Scan for the cell matching the given text and deliver its (x, y) coordinate at center. 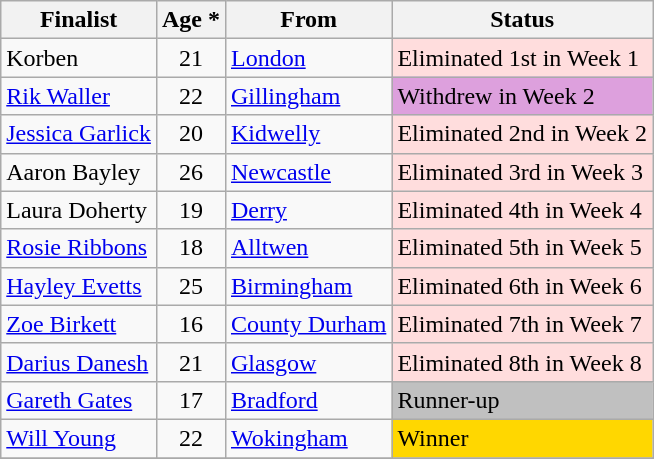
Eliminated 4th in Week 4 (522, 210)
Finalist (79, 20)
Birmingham (308, 286)
Gillingham (308, 96)
Zoe Birkett (79, 324)
Status (522, 20)
18 (190, 248)
Glasgow (308, 362)
17 (190, 400)
Hayley Evetts (79, 286)
Eliminated 1st in Week 1 (522, 58)
Darius Danesh (79, 362)
Bradford (308, 400)
Eliminated 6th in Week 6 (522, 286)
County Durham (308, 324)
Newcastle (308, 172)
Eliminated 3rd in Week 3 (522, 172)
Rosie Ribbons (79, 248)
26 (190, 172)
Eliminated 5th in Week 5 (522, 248)
Aaron Bayley (79, 172)
16 (190, 324)
Age * (190, 20)
Winner (522, 438)
Wokingham (308, 438)
Alltwen (308, 248)
Korben (79, 58)
Kidwelly (308, 134)
Derry (308, 210)
Gareth Gates (79, 400)
Laura Doherty (79, 210)
20 (190, 134)
Withdrew in Week 2 (522, 96)
25 (190, 286)
Eliminated 8th in Week 8 (522, 362)
Rik Waller (79, 96)
London (308, 58)
Runner-up (522, 400)
Jessica Garlick (79, 134)
Eliminated 2nd in Week 2 (522, 134)
From (308, 20)
19 (190, 210)
Will Young (79, 438)
Eliminated 7th in Week 7 (522, 324)
